Scan for the cell matching the given text and deliver its [X, Y] coordinate at center. 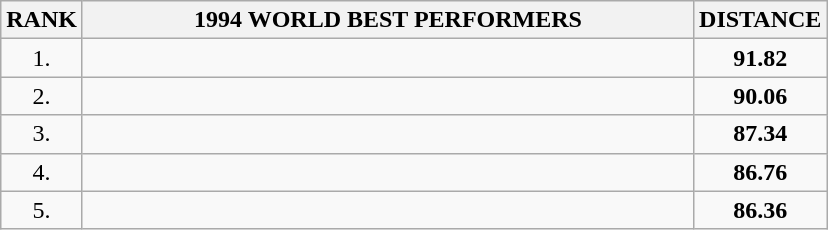
4. [42, 172]
1994 WORLD BEST PERFORMERS [388, 20]
3. [42, 134]
5. [42, 210]
90.06 [760, 96]
87.34 [760, 134]
1. [42, 58]
RANK [42, 20]
DISTANCE [760, 20]
91.82 [760, 58]
2. [42, 96]
86.76 [760, 172]
86.36 [760, 210]
